For the text-containing cell, return its midpoint in (x, y) coordinate format. 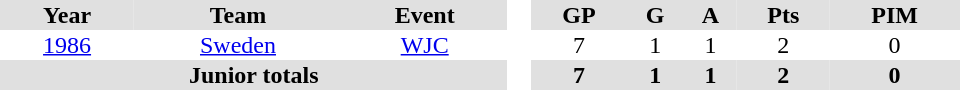
1986 (67, 45)
PIM (894, 15)
G (656, 15)
Event (425, 15)
GP (579, 15)
Year (67, 15)
WJC (425, 45)
Sweden (238, 45)
Junior totals (254, 75)
A (711, 15)
Pts (783, 15)
Team (238, 15)
